Capture the cell that displays the provided text and extract its (x, y) central coordinate. 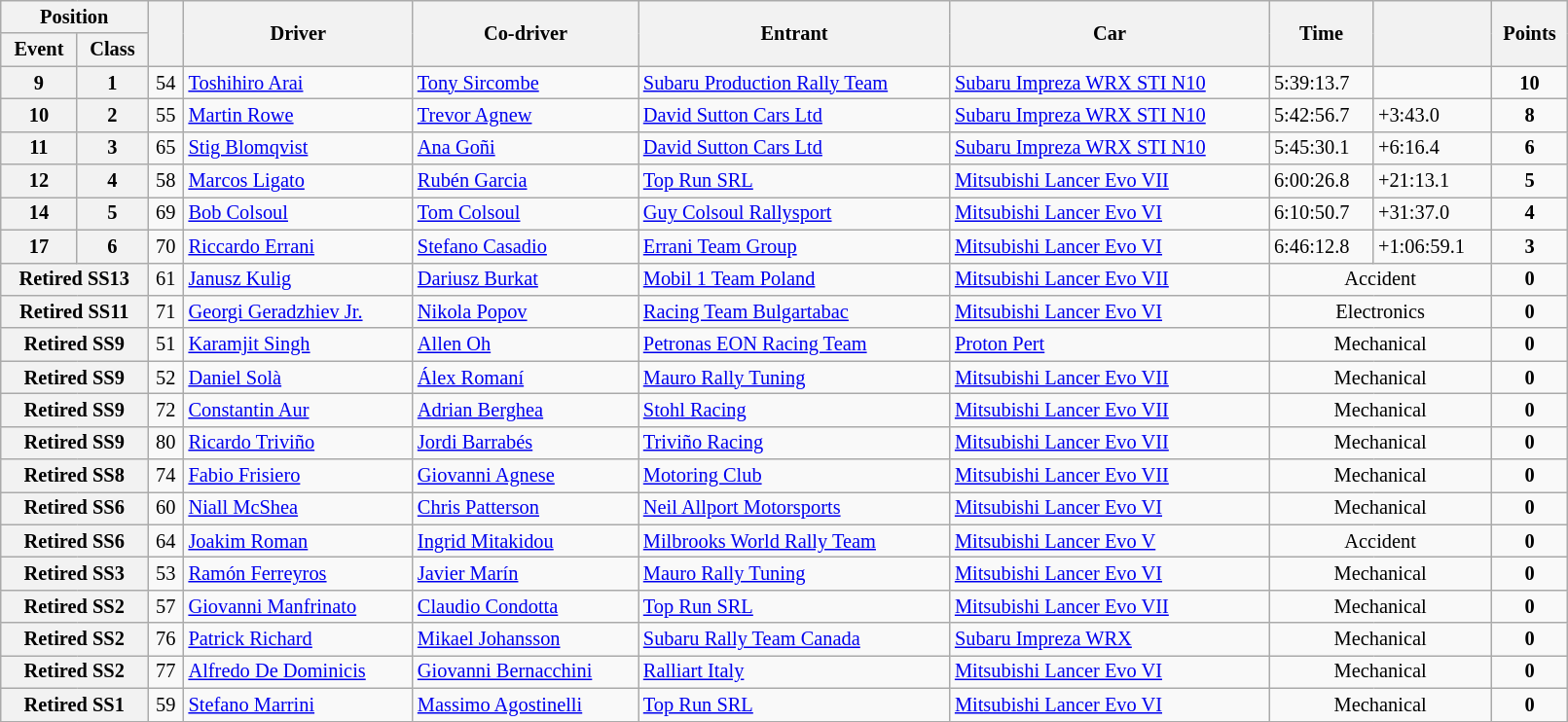
+6:16.4 (1433, 148)
Ralliart Italy (794, 671)
Driver (298, 33)
60 (165, 508)
Karamjit Singh (298, 344)
Nikola Popov (526, 311)
Petronas EON Racing Team (794, 344)
Retired SS1 (74, 704)
64 (165, 541)
Subaru Rally Team Canada (794, 639)
5:39:13.7 (1322, 83)
Daniel Solà (298, 378)
Position (74, 17)
Javier Marín (526, 573)
77 (165, 671)
65 (165, 148)
Adrian Berghea (526, 410)
Electronics (1380, 311)
17 (39, 246)
6:10:50.7 (1322, 213)
Racing Team Bulgartabac (794, 311)
Tom Colsoul (526, 213)
6:00:26.8 (1322, 181)
52 (165, 378)
Points (1530, 33)
+1:06:59.1 (1433, 246)
Retired SS13 (74, 279)
Georgi Geradzhiev Jr. (298, 311)
Giovanni Manfrinato (298, 606)
Patrick Richard (298, 639)
Allen Oh (526, 344)
51 (165, 344)
Riccardo Errani (298, 246)
69 (165, 213)
Bob Colsoul (298, 213)
Constantin Aur (298, 410)
Retired SS3 (74, 573)
Milbrooks World Rally Team (794, 541)
5:45:30.1 (1322, 148)
Dariusz Burkat (526, 279)
1 (113, 83)
Stefano Marrini (298, 704)
Stig Blomqvist (298, 148)
Guy Colsoul Rallysport (794, 213)
Trevor Agnew (526, 115)
55 (165, 115)
Ramón Ferreyros (298, 573)
Niall McShea (298, 508)
Triviño Racing (794, 443)
Stefano Casadio (526, 246)
59 (165, 704)
Ingrid Mitakidou (526, 541)
Alfredo De Dominicis (298, 671)
+21:13.1 (1433, 181)
Stohl Racing (794, 410)
80 (165, 443)
Janusz Kulig (298, 279)
Rubén Garcia (526, 181)
Motoring Club (794, 476)
Marcos Ligato (298, 181)
Mobil 1 Team Poland (794, 279)
Neil Allport Motorsports (794, 508)
57 (165, 606)
Retired SS8 (74, 476)
74 (165, 476)
Errani Team Group (794, 246)
58 (165, 181)
70 (165, 246)
14 (39, 213)
Giovanni Bernacchini (526, 671)
Martin Rowe (298, 115)
Toshihiro Arai (298, 83)
+3:43.0 (1433, 115)
71 (165, 311)
11 (39, 148)
Claudio Condotta (526, 606)
Time (1322, 33)
12 (39, 181)
53 (165, 573)
Co-driver (526, 33)
Car (1110, 33)
Fabio Frisiero (298, 476)
Class (113, 50)
Retired SS11 (74, 311)
Entrant (794, 33)
61 (165, 279)
Chris Patterson (526, 508)
Álex Romaní (526, 378)
6:46:12.8 (1322, 246)
Ana Goñi (526, 148)
Joakim Roman (298, 541)
Subaru Production Rally Team (794, 83)
Proton Pert (1110, 344)
72 (165, 410)
Mitsubishi Lancer Evo V (1110, 541)
Giovanni Agnese (526, 476)
76 (165, 639)
Mikael Johansson (526, 639)
2 (113, 115)
Subaru Impreza WRX (1110, 639)
Event (39, 50)
5:42:56.7 (1322, 115)
54 (165, 83)
Jordi Barrabés (526, 443)
Tony Sircombe (526, 83)
8 (1530, 115)
Massimo Agostinelli (526, 704)
+31:37.0 (1433, 213)
Ricardo Triviño (298, 443)
9 (39, 83)
